Find where the given text appears and provide that cell's center as (X, Y) coordinate. 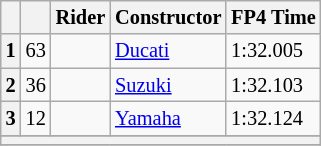
63 (36, 51)
Yamaha (168, 118)
12 (36, 118)
FP4 Time (273, 17)
Constructor (168, 17)
1:32.103 (273, 85)
Rider (81, 17)
3 (11, 118)
36 (36, 85)
Suzuki (168, 85)
1 (11, 51)
1:32.124 (273, 118)
Ducati (168, 51)
1:32.005 (273, 51)
2 (11, 85)
